Identify which cell holds the provided text, then report its [X, Y] central coordinate. 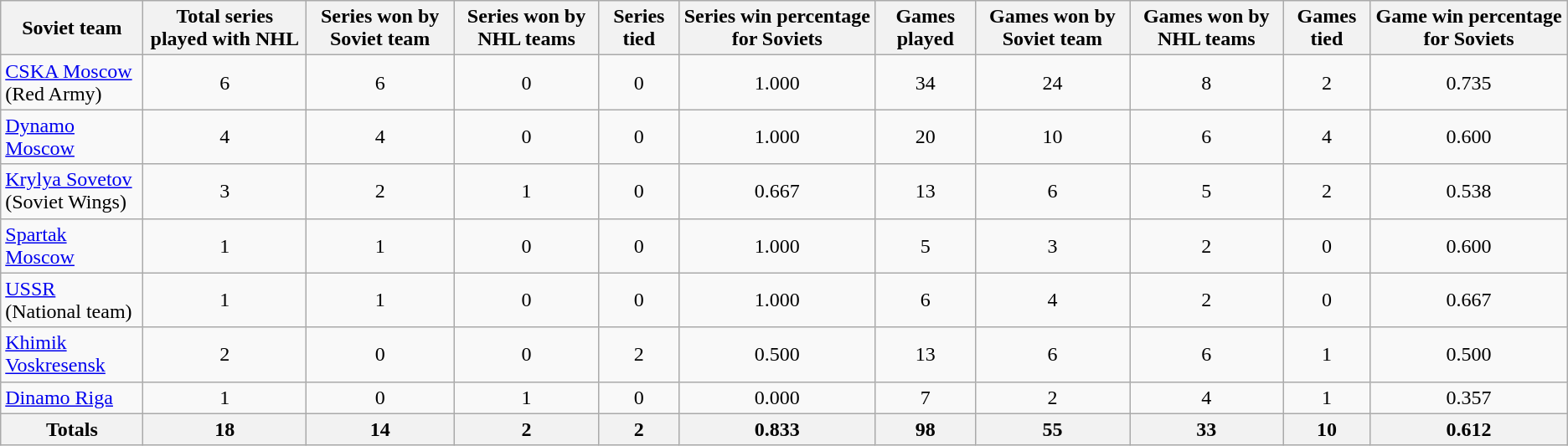
Games played [925, 28]
0.735 [1469, 82]
33 [1206, 429]
Dynamo Moscow [72, 137]
0.000 [777, 397]
55 [1052, 429]
34 [925, 82]
24 [1052, 82]
Game win percentage for Soviets [1469, 28]
Total series played with NHL [224, 28]
14 [380, 429]
0.612 [1469, 429]
20 [925, 137]
Khimik Voskresensk [72, 355]
8 [1206, 82]
Krylya Sovetov(Soviet Wings) [72, 191]
CSKA Moscow(Red Army) [72, 82]
7 [925, 397]
USSR(National team) [72, 300]
Totals [72, 429]
Spartak Moscow [72, 246]
Dinamo Riga [72, 397]
Series tied [638, 28]
Games tied [1327, 28]
18 [224, 429]
Games won by Soviet team [1052, 28]
Series win percentage for Soviets [777, 28]
98 [925, 429]
0.357 [1469, 397]
0.833 [777, 429]
Games won by NHL teams [1206, 28]
Series won by Soviet team [380, 28]
0.538 [1469, 191]
Series won by NHL teams [527, 28]
Soviet team [72, 28]
